Detect which cell encompasses the target text, then output its (X, Y) center coordinate. 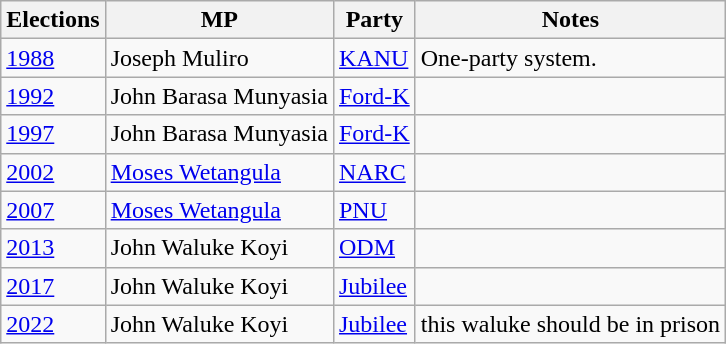
MP (219, 20)
NARC (374, 172)
Elections (53, 20)
2007 (53, 210)
1988 (53, 58)
Notes (570, 20)
Party (374, 20)
KANU (374, 58)
ODM (374, 248)
2017 (53, 286)
PNU (374, 210)
2022 (53, 324)
this waluke should be in prison (570, 324)
One-party system. (570, 58)
1992 (53, 96)
1997 (53, 134)
2002 (53, 172)
Joseph Muliro (219, 58)
2013 (53, 248)
